Provide the [X, Y] coordinate of the cell's center where the given text is located.  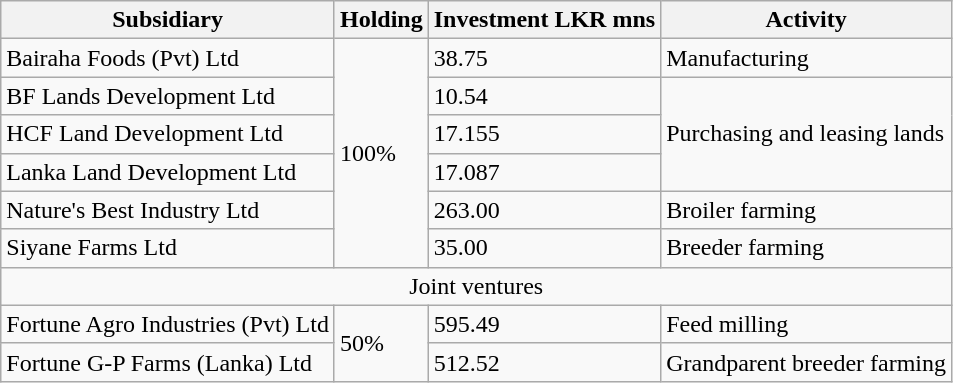
Broiler farming [806, 210]
17.155 [544, 134]
10.54 [544, 96]
Holding [381, 20]
Breeder farming [806, 248]
17.087 [544, 172]
Purchasing and leasing lands [806, 134]
512.52 [544, 362]
Nature's Best Industry Ltd [168, 210]
Manufacturing [806, 58]
HCF Land Development Ltd [168, 134]
Feed milling [806, 324]
Subsidiary [168, 20]
Grandparent breeder farming [806, 362]
Activity [806, 20]
50% [381, 343]
595.49 [544, 324]
Investment LKR mns [544, 20]
Bairaha Foods (Pvt) Ltd [168, 58]
Fortune Agro Industries (Pvt) Ltd [168, 324]
Joint ventures [476, 286]
Lanka Land Development Ltd [168, 172]
35.00 [544, 248]
Fortune G-P Farms (Lanka) Ltd [168, 362]
263.00 [544, 210]
100% [381, 153]
BF Lands Development Ltd [168, 96]
Siyane Farms Ltd [168, 248]
38.75 [544, 58]
